Locate the cell with the specified text and output its (X, Y) center coordinate. 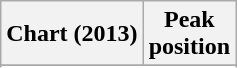
Chart (2013) (72, 34)
Peak position (189, 34)
